Determine the [x, y] coordinate at the center of the cell enclosing the given text.  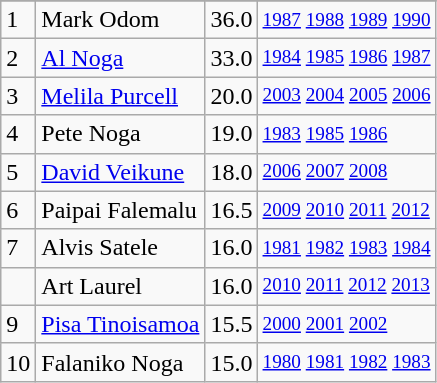
15.5 [232, 324]
9 [18, 324]
Paipai Falemalu [120, 210]
1980 1981 1982 1983 [346, 362]
Al Noga [120, 58]
Mark Odom [120, 20]
1 [18, 20]
Pisa Tinoisamoa [120, 324]
Alvis Satele [120, 248]
2009 2010 2011 2012 [346, 210]
1984 1985 1986 1987 [346, 58]
19.0 [232, 134]
2000 2001 2002 [346, 324]
1987 1988 1989 1990 [346, 20]
5 [18, 172]
Art Laurel [120, 286]
Melila Purcell [120, 96]
20.0 [232, 96]
David Veikune [120, 172]
16.5 [232, 210]
1981 1982 1983 1984 [346, 248]
7 [18, 248]
2006 2007 2008 [346, 172]
15.0 [232, 362]
1983 1985 1986 [346, 134]
4 [18, 134]
2003 2004 2005 2006 [346, 96]
2 [18, 58]
36.0 [232, 20]
6 [18, 210]
Pete Noga [120, 134]
3 [18, 96]
33.0 [232, 58]
18.0 [232, 172]
10 [18, 362]
2010 2011 2012 2013 [346, 286]
Falaniko Noga [120, 362]
